Capture the cell that displays the provided text and extract its [X, Y] central coordinate. 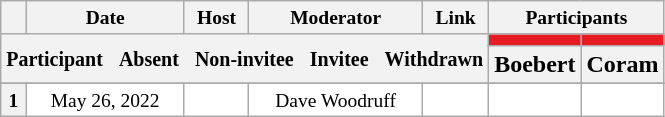
Date [105, 18]
Participants [576, 18]
May 26, 2022 [105, 100]
Moderator [336, 18]
Dave Woodruff [336, 100]
Boebert [535, 64]
1 [14, 100]
Host [216, 18]
Coram [622, 64]
Participant Absent Non-invitee Invitee Withdrawn [245, 58]
Link [455, 18]
